From the cell containing the given text, extract its center point as (X, Y) coordinate. 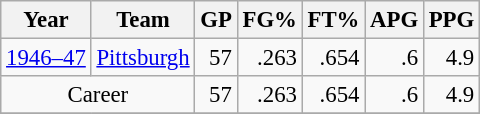
APG (394, 20)
Career (98, 95)
PPG (451, 20)
1946–47 (46, 58)
FT% (334, 20)
Team (143, 20)
Year (46, 20)
FG% (270, 20)
Pittsburgh (143, 58)
GP (216, 20)
